Search for the cell housing the specified text and yield its (x, y) center coordinate. 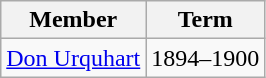
1894–1900 (206, 58)
Term (206, 20)
Don Urquhart (74, 58)
Member (74, 20)
